Return (X, Y) of the center of cell containing provided text 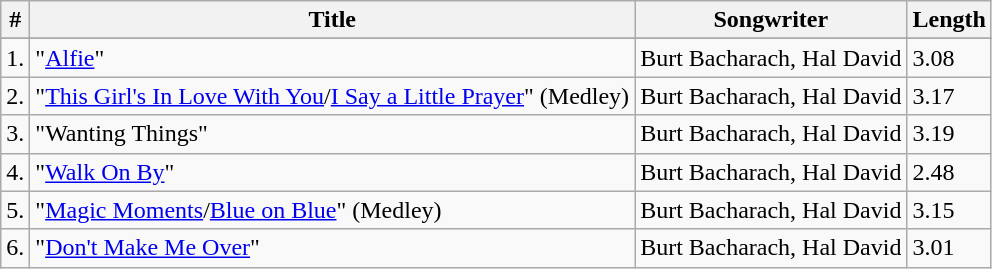
"This Girl's In Love With You/I Say a Little Prayer" (Medley) (332, 96)
"Walk On By" (332, 172)
3. (16, 134)
3.08 (949, 58)
3.17 (949, 96)
"Don't Make Me Over" (332, 248)
Length (949, 20)
# (16, 20)
2.48 (949, 172)
Title (332, 20)
4. (16, 172)
"Alfie" (332, 58)
3.19 (949, 134)
2. (16, 96)
6. (16, 248)
3.01 (949, 248)
Songwriter (771, 20)
1. (16, 58)
3.15 (949, 210)
5. (16, 210)
"Magic Moments/Blue on Blue" (Medley) (332, 210)
"Wanting Things" (332, 134)
